From the cell containing the given text, extract its center point as [X, Y] coordinate. 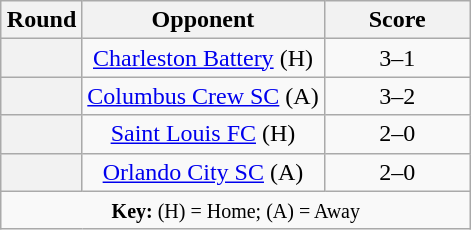
Score [397, 20]
Columbus Crew SC (A) [203, 96]
Opponent [203, 20]
Key: (H) = Home; (A) = Away [236, 210]
3–2 [397, 96]
Orlando City SC (A) [203, 172]
Saint Louis FC (H) [203, 134]
Charleston Battery (H) [203, 58]
Round [41, 20]
3–1 [397, 58]
